Capture the cell that displays the provided text and extract its [x, y] central coordinate. 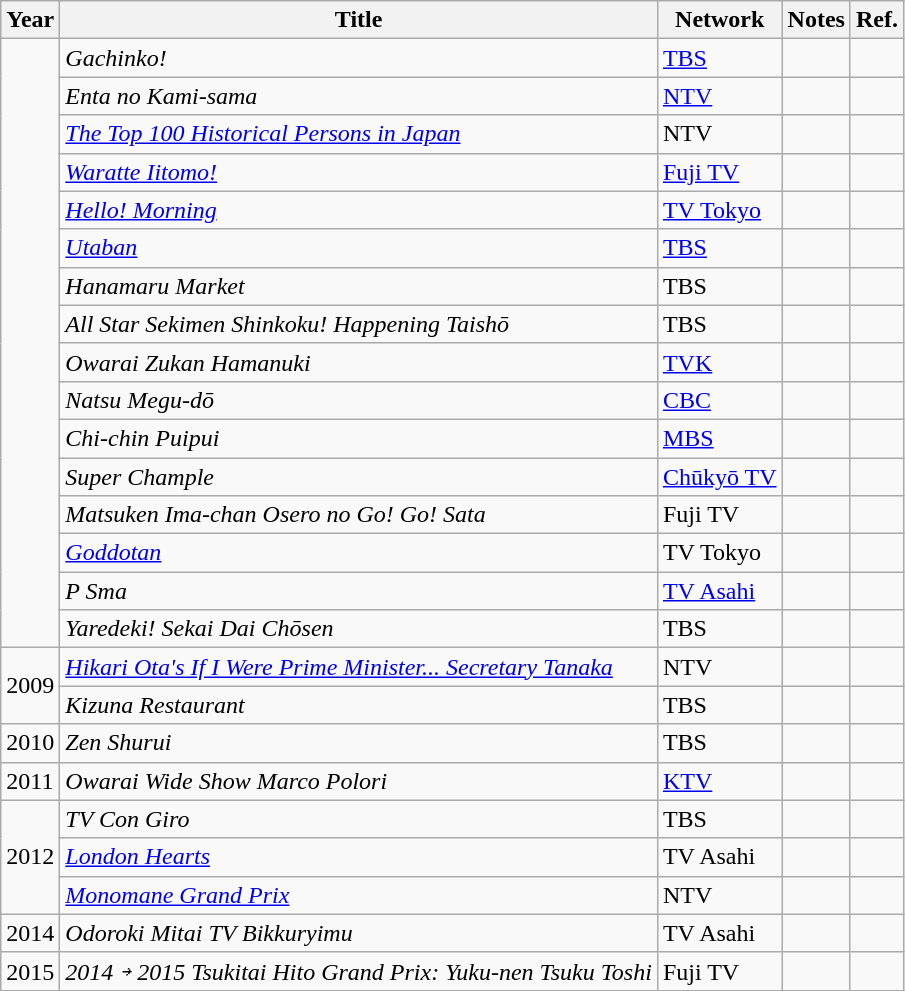
2012 [30, 857]
Matsuken Ima-chan Osero no Go! Go! Sata [359, 515]
MBS [720, 438]
Odoroki Mitai TV Bikkuryimu [359, 933]
Natsu Megu-dō [359, 400]
TV Con Giro [359, 819]
Zen Shurui [359, 743]
London Hearts [359, 857]
Utaban [359, 248]
Network [720, 20]
KTV [720, 781]
All Star Sekimen Shinkoku! Happening Taishō [359, 324]
Notes [816, 20]
Chi-chin Puipui [359, 438]
Yaredeki! Sekai Dai Chōsen [359, 629]
Super Chample [359, 477]
Chūkyō TV [720, 477]
The Top 100 Historical Persons in Japan [359, 134]
P Sma [359, 591]
2009 [30, 686]
2015 [30, 971]
Title [359, 20]
2010 [30, 743]
2014 [30, 933]
2011 [30, 781]
Waratte Iitomo! [359, 172]
Year [30, 20]
Hanamaru Market [359, 286]
Kizuna Restaurant [359, 705]
Goddotan [359, 553]
2014 ￫ 2015 Tsukitai Hito Grand Prix: Yuku-nen Tsuku Toshi [359, 971]
Enta no Kami-sama [359, 96]
Gachinko! [359, 58]
Ref. [876, 20]
Owarai Zukan Hamanuki [359, 362]
Hikari Ota's If I Were Prime Minister... Secretary Tanaka [359, 667]
CBC [720, 400]
TVK [720, 362]
Hello! Morning [359, 210]
Monomane Grand Prix [359, 895]
Owarai Wide Show Marco Polori [359, 781]
